Locate the cell with the specified text and output its (X, Y) center coordinate. 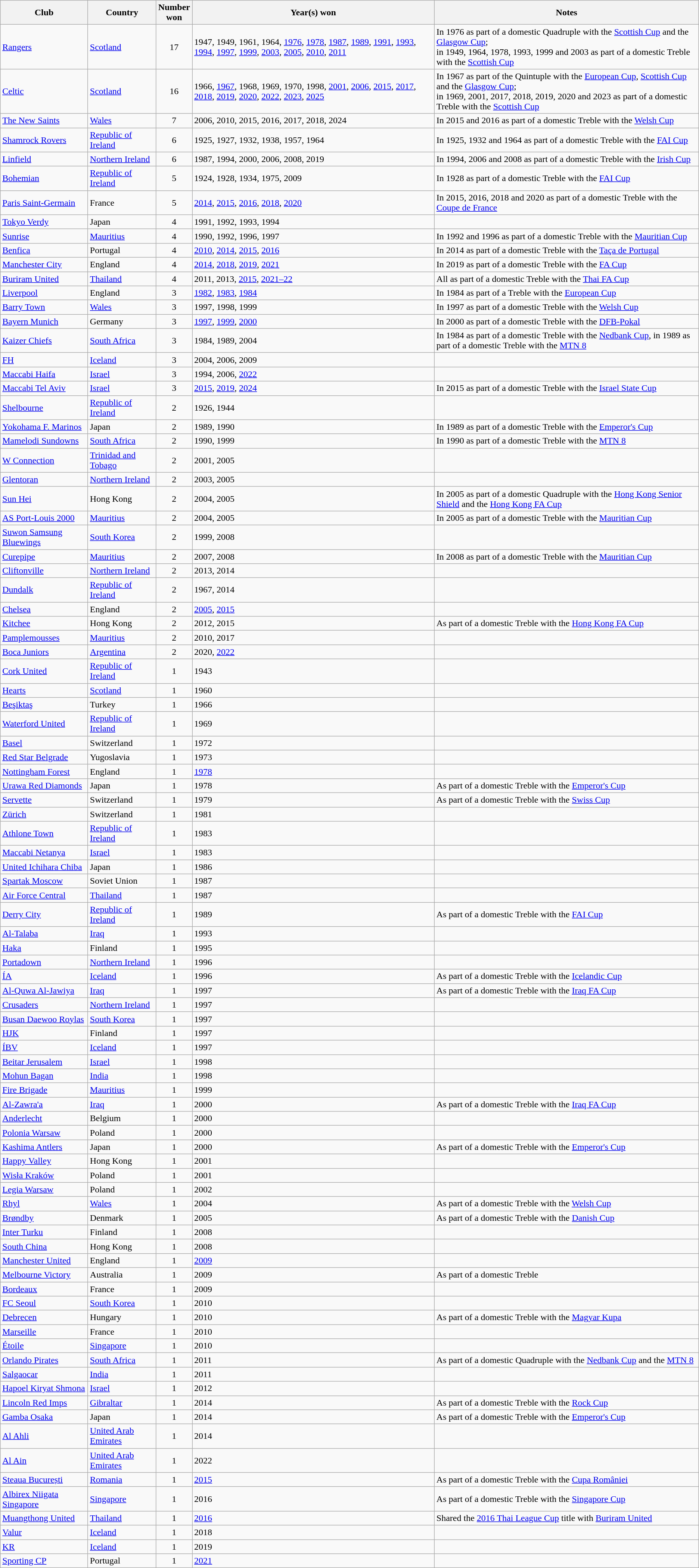
17 (174, 47)
Tokyo Verdy (44, 222)
In 1984 as part of a domestic Treble with the Nedbank Cup, in 1989 as part of a domestic Treble with the MTN 8 (566, 340)
In 1994, 2006 and 2008 as part of a domestic Treble with the Irish Cup (566, 159)
Spartak Moscow (44, 881)
Liverpool (44, 293)
As part of a domestic Treble with the FAI Cup (566, 915)
2015, 2019, 2024 (314, 388)
2007, 2008 (314, 557)
Muangthong United (44, 1518)
Servette (44, 800)
As part of a domestic Treble with the Hong Kong FA Cup (566, 623)
Maccabi Netanya (44, 853)
Paris Saint-Germain (44, 202)
2001, 2005 (314, 460)
Belgium (122, 1119)
1986 (314, 867)
In 2015 and 2016 as part of a domestic Treble with the Welsh Cup (566, 121)
Hapoel Kiryat Shmona (44, 1388)
1966, 1967, 1968, 1969, 1970, 1998, 2001, 2006, 2015, 2017, 2018, 2019, 2020, 2022, 2023, 2025 (314, 91)
1989, 1990 (314, 427)
Suwon Samsung Bluewings (44, 537)
2010, 2014, 2015, 2016 (314, 250)
Urawa Red Diamonds (44, 785)
Benfica (44, 250)
In 1990 as part of a domestic Treble with the MTN 8 (566, 441)
1982, 1983, 1984 (314, 293)
Glentoran (44, 479)
Derry City (44, 915)
2012 (314, 1388)
Happy Valley (44, 1161)
KR (44, 1547)
Legia Warsaw (44, 1189)
Zürich (44, 814)
1981 (314, 814)
Red Star Belgrade (44, 757)
As part of a domestic Treble with the Rock Cup (566, 1403)
1979 (314, 800)
Al Ahli (44, 1436)
Kaizer Chiefs (44, 340)
2005, 2015 (314, 609)
As part of a domestic Treble (566, 1275)
1926, 1944 (314, 408)
ÍBV (44, 1047)
1990, 1999 (314, 441)
As part of a domestic Treble with the Icelandic Cup (566, 976)
Cliftonville (44, 571)
Shared the 2016 Thai League Cup title with Buriram United (566, 1518)
Germany (122, 321)
2004 (314, 1204)
In 2005 as part of a domestic Treble with the Mauritian Cup (566, 518)
Denmark (122, 1218)
1991, 1992, 1993, 1994 (314, 222)
Valur (44, 1532)
Kitchee (44, 623)
1993 (314, 934)
W Connection (44, 460)
Gamba Osaka (44, 1417)
2018 (314, 1532)
In 2019 as part of a domestic Treble with the FA Cup (566, 264)
Linfield (44, 159)
Sunrise (44, 236)
Maccabi Haifa (44, 374)
Albirex Niigata Singapore (44, 1499)
1973 (314, 757)
1924, 1928, 1934, 1975, 2009 (314, 178)
Mamelodi Sundowns (44, 441)
2021 (314, 1561)
7 (174, 121)
In 1925, 1932 and 1964 as part of a domestic Treble with the FAI Cup (566, 140)
Melbourne Victory (44, 1275)
Manchester City (44, 264)
2020, 2022 (314, 652)
As part of a domestic Treble with the Danish Cup (566, 1218)
Salgaocar (44, 1374)
Fire Brigade (44, 1090)
As part of a domestic Treble with the Cupa României (566, 1480)
2012, 2015 (314, 623)
Al Ain (44, 1460)
1997, 1999, 2000 (314, 321)
Maccabi Tel Aviv (44, 388)
2015 (314, 1480)
Portadown (44, 962)
Pamplemousses (44, 638)
Yokohama F. Marinos (44, 427)
Mohun Bagan (44, 1076)
Nottingham Forest (44, 771)
Beitar Jerusalem (44, 1061)
Beşiktaş (44, 704)
Turkey (122, 704)
Dundalk (44, 590)
Lincoln Red Imps (44, 1403)
1972 (314, 743)
Bayern Munich (44, 321)
Buriram United (44, 279)
Haka (44, 948)
In 1992 and 1996 as part of a domestic Treble with the Mauritian Cup (566, 236)
Steaua București (44, 1480)
Brøndby (44, 1218)
Celtic (44, 91)
1943 (314, 671)
1997, 1998, 1999 (314, 307)
ÍA (44, 976)
2011, 2013, 2015, 2021–22 (314, 279)
Al-Zawra'a (44, 1104)
Australia (122, 1275)
1984, 1989, 2004 (314, 340)
Crusaders (44, 1005)
Étoile (44, 1346)
Club (44, 13)
As part of a domestic Treble with the Swiss Cup (566, 800)
Cork United (44, 671)
Manchester United (44, 1260)
1987, 1994, 2000, 2006, 2008, 2019 (314, 159)
As part of a domestic Quadruple with the Nedbank Cup and the MTN 8 (566, 1360)
AS Port-Louis 2000 (44, 518)
Al-Quwa Al-Jawiya (44, 990)
Country (122, 13)
In 2005 as part of a domestic Quadruple with the Hong Kong Senior Shield and the Hong Kong FA Cup (566, 499)
Yugoslavia (122, 757)
2010, 2017 (314, 638)
1966 (314, 704)
Athlone Town (44, 833)
1999 (314, 1090)
Hearts (44, 690)
In 2000 as part of a domestic Treble with the DFB-Pokal (566, 321)
Al-Talaba (44, 934)
2004, 2006, 2009 (314, 360)
Sporting CP (44, 1561)
Year(s) won (314, 13)
16 (174, 91)
Basel (44, 743)
Busan Daewoo Roylas (44, 1019)
Argentina (122, 652)
Air Force Central (44, 895)
As part of a domestic Treble with the Welsh Cup (566, 1204)
In 2015 as part of a domestic Treble with the Israel State Cup (566, 388)
2013, 2014 (314, 571)
In 1984 as part of a Treble with the European Cup (566, 293)
As part of a domestic Treble with the Magyar Kupa (566, 1317)
2022 (314, 1460)
1960 (314, 690)
In 1928 as part of a domestic Treble with the FAI Cup (566, 178)
In 2015, 2016, 2018 and 2020 as part of a domestic Treble with the Coupe de France (566, 202)
Sun Hei (44, 499)
2006, 2010, 2015, 2016, 2017, 2018, 2024 (314, 121)
1994, 2006, 2022 (314, 374)
South China (44, 1246)
Barry Town (44, 307)
2014, 2018, 2019, 2021 (314, 264)
Anderlecht (44, 1119)
1995 (314, 948)
Bordeaux (44, 1289)
Waterford United (44, 724)
In 2008 as part of a domestic Treble with the Mauritian Cup (566, 557)
Numberwon (174, 13)
1969 (314, 724)
The New Saints (44, 121)
Soviet Union (122, 881)
1967, 2014 (314, 590)
United Ichihara Chiba (44, 867)
2014, 2015, 2016, 2018, 2020 (314, 202)
FH (44, 360)
1989 (314, 915)
2005 (314, 1218)
2002 (314, 1189)
2019 (314, 1547)
1999, 2008 (314, 537)
Rangers (44, 47)
Notes (566, 13)
Romania (122, 1480)
1925, 1927, 1932, 1938, 1957, 1964 (314, 140)
Marseille (44, 1332)
Hungary (122, 1317)
HJK (44, 1033)
Kashima Antlers (44, 1147)
Inter Turku (44, 1232)
Polonia Warsaw (44, 1133)
Curepipe (44, 557)
In 1989 as part of a domestic Treble with the Emperor's Cup (566, 427)
1947, 1949, 1961, 1964, 1976, 1978, 1987, 1989, 1991, 1993, 1994, 1997, 1999, 2003, 2005, 2010, 2011 (314, 47)
Rhyl (44, 1204)
As part of a domestic Treble with the Singapore Cup (566, 1499)
Gibraltar (122, 1403)
In 1997 as part of a domestic Treble with the Welsh Cup (566, 307)
Debrecen (44, 1317)
Boca Juniors (44, 652)
Trinidad and Tobago (122, 460)
Bohemian (44, 178)
All as part of a domestic Treble with the Thai FA Cup (566, 279)
2003, 2005 (314, 479)
Shamrock Rovers (44, 140)
Orlando Pirates (44, 1360)
Shelbourne (44, 408)
1990, 1992, 1996, 1997 (314, 236)
FC Seoul (44, 1303)
Chelsea (44, 609)
In 2014 as part of a domestic Treble with the Taça de Portugal (566, 250)
Wisła Kraków (44, 1175)
